Output the [x, y] coordinate of the center of the cell containing the given text.  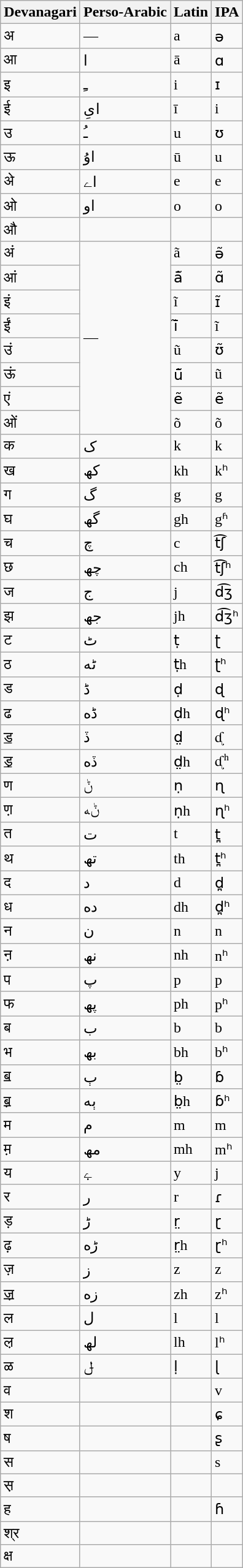
ɕ [227, 1414]
ـِ [125, 85]
c [191, 543]
त [40, 834]
ऊं [40, 374]
ڏه [125, 762]
گھ [125, 519]
ū [191, 157]
ॿ़ [40, 1101]
ch [191, 567]
ل [125, 1318]
رؕ [125, 1221]
r̤ [191, 1221]
نھ [125, 955]
pʰ [227, 1004]
r [191, 1197]
ड [40, 689]
उ [40, 133]
ओ [40, 206]
घ [40, 519]
بھ [125, 1052]
प [40, 980]
nʰ [227, 955]
द [40, 882]
ɾ [227, 1197]
ݨه [125, 810]
ﺍیِ [125, 109]
ɪ̃ [227, 301]
t [191, 834]
ल़ [40, 1343]
ध [40, 907]
ڈه [125, 713]
dh [191, 907]
म़ [40, 1149]
श्र [40, 1533]
t͡ʃ [227, 543]
ḷ [191, 1366]
ट [40, 640]
ﺍو [125, 206]
د [125, 882]
ɪ [227, 85]
व [40, 1390]
ॾ़ [40, 762]
ٻ [125, 1077]
ḍ [191, 689]
ɓʰ [227, 1101]
تھ [125, 858]
gh [191, 519]
م [125, 1125]
ख [40, 471]
ढ़ [40, 1245]
च [40, 543]
th [191, 858]
چھ [125, 567]
झ [40, 616]
d̤h [191, 762]
جھ [125, 616]
फ [40, 1004]
y [191, 1173]
ɓ [227, 1077]
t̪ [227, 834]
अं [40, 253]
zh [191, 1294]
ओं [40, 422]
d̤ [191, 737]
एं [40, 399]
ᶑ [227, 737]
ढ [40, 713]
ت [125, 834]
ऊ [40, 157]
رؕه [125, 1245]
ٹ [125, 640]
ده [125, 907]
र [40, 1197]
پھ [125, 1004]
ɑ̃ [227, 278]
ٻه [125, 1101]
इ [40, 85]
ã [191, 253]
d̪ [227, 882]
ɦ [227, 1509]
ṭ [191, 640]
lʰ [227, 1343]
य [40, 1173]
b̤ [191, 1077]
ṇh [191, 810]
ʊ̃ [227, 350]
ṇ [191, 786]
ʈ [227, 640]
v [227, 1390]
ک [125, 446]
ī̃ [191, 326]
ن [125, 931]
ऩ [40, 955]
ज [40, 592]
چ [125, 543]
اے [125, 181]
स़ [40, 1485]
ʊ [227, 133]
d͡ʒ [227, 592]
ā̃ [191, 278]
bʰ [227, 1052]
ɖ [227, 689]
ॼ़ [40, 1294]
ph [191, 1004]
ٹه [125, 664]
Perso-Arabic [125, 12]
ष [40, 1438]
ठ [40, 664]
jh [191, 616]
پ [125, 980]
lh [191, 1343]
ə [227, 36]
ब [40, 1028]
ळ [40, 1366]
आ [40, 60]
ݪ [125, 1366]
IPA [227, 12]
ɖʰ [227, 713]
ز [125, 1270]
ɳ [227, 786]
Latin [191, 12]
kʰ [227, 471]
औ [40, 229]
ī [191, 109]
ल [40, 1318]
ɳʰ [227, 810]
Devanagari [40, 12]
ɑ [227, 60]
स [40, 1462]
s [227, 1462]
ᶑʰ [227, 762]
ڈ [125, 689]
ɽ [227, 1221]
क्ष [40, 1556]
ـُ [125, 133]
म [40, 1125]
ū̃ [191, 374]
भ [40, 1052]
t͡ʃʰ [227, 567]
ےٜٜ [125, 1173]
t̪ʰ [227, 858]
ب [125, 1028]
ई [40, 109]
थ [40, 858]
उं [40, 350]
ज़ [40, 1270]
ण [40, 786]
zʰ [227, 1294]
अ [40, 36]
mʰ [227, 1149]
mh [191, 1149]
کھ [125, 471]
nh [191, 955]
ə̃ [227, 253]
ण़ [40, 810]
زه [125, 1294]
ॿ [40, 1077]
ʈʰ [227, 664]
ग [40, 495]
इं [40, 301]
ड़ [40, 1221]
b̤h [191, 1101]
ﺍ [125, 60]
d̪ʰ [227, 907]
श [40, 1414]
ﺍۇ [125, 157]
d [191, 882]
bh [191, 1052]
r̤h [191, 1245]
ر [125, 1197]
a [191, 36]
ह [40, 1509]
gʱ [227, 519]
ईं [40, 326]
अे [40, 181]
क [40, 446]
ṭh [191, 664]
ā [191, 60]
d͡ʒʰ [227, 616]
ʂ [227, 1438]
ḍh [191, 713]
kh [191, 471]
لھ [125, 1343]
ɭ [227, 1366]
ݨ [125, 786]
आं [40, 278]
گ [125, 495]
ɽʰ [227, 1245]
ڏ [125, 737]
ॾ [40, 737]
ج [125, 592]
छ [40, 567]
مھ [125, 1149]
न [40, 931]
